Identify which cell holds the provided text, then report its [x, y] central coordinate. 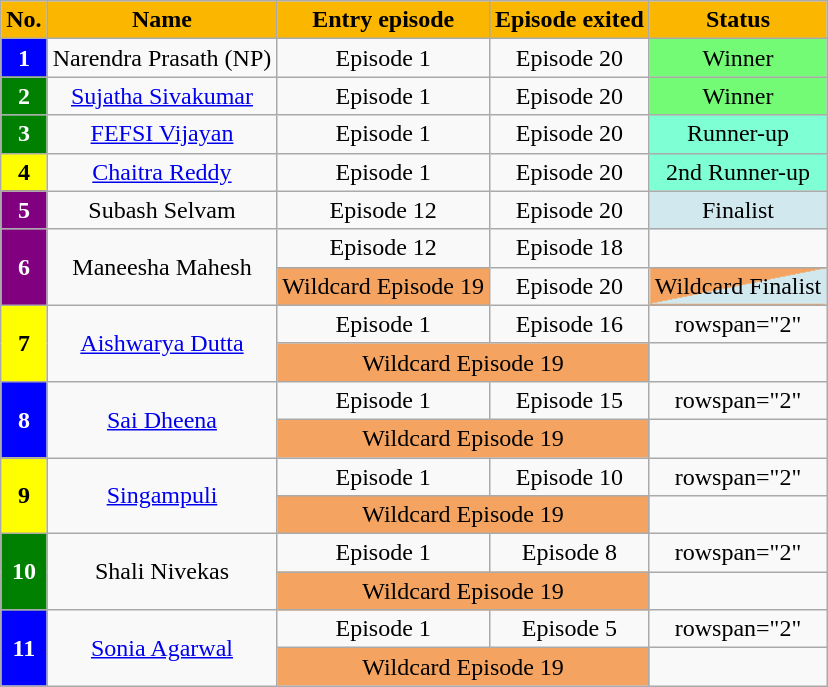
1 [24, 58]
Name [162, 20]
11 [24, 648]
Sai Dheena [162, 419]
Wildcard Finalist [738, 286]
2nd Runner-up [738, 172]
Episode 8 [570, 553]
Chaitra Reddy [162, 172]
Episode 10 [570, 477]
5 [24, 210]
Finalist [738, 210]
4 [24, 172]
No. [24, 20]
Episode 16 [570, 324]
10 [24, 572]
Aishwarya Dutta [162, 343]
Maneesha Mahesh [162, 267]
Sujatha Sivakumar [162, 96]
6 [24, 267]
Episode exited [570, 20]
Episode 18 [570, 248]
Entry episode [384, 20]
Status [738, 20]
Runner-up [738, 134]
8 [24, 419]
Singampuli [162, 496]
Episode 15 [570, 400]
7 [24, 343]
Narendra Prasath (NP) [162, 58]
Episode 5 [570, 629]
2 [24, 96]
FEFSI Vijayan [162, 134]
Sonia Agarwal [162, 648]
Shali Nivekas [162, 572]
9 [24, 496]
Subash Selvam [162, 210]
3 [24, 134]
